Locate the cell with the specified text and output its (X, Y) center coordinate. 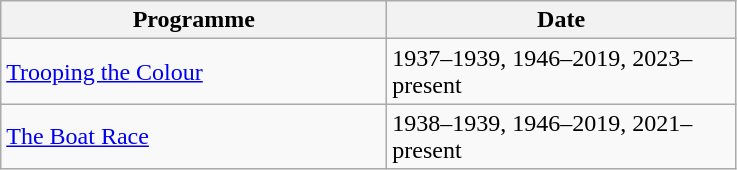
Trooping the Colour (194, 72)
1938–1939, 1946–2019, 2021–present (562, 136)
Date (562, 20)
The Boat Race (194, 136)
1937–1939, 1946–2019, 2023–present (562, 72)
Programme (194, 20)
